For the text-containing cell, return its midpoint in (X, Y) coordinate format. 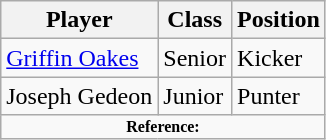
Junior (195, 96)
Joseph Gedeon (80, 96)
Reference: (164, 127)
Class (195, 20)
Kicker (279, 58)
Griffin Oakes (80, 58)
Senior (195, 58)
Position (279, 20)
Punter (279, 96)
Player (80, 20)
